Scan for the cell matching the given text and deliver its (x, y) coordinate at center. 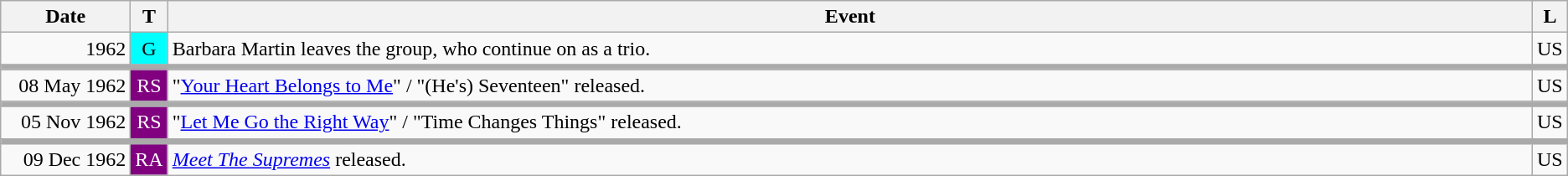
RA (149, 159)
Meet The Supremes released. (849, 159)
"Your Heart Belongs to Me" / "(He's) Seventeen" released. (849, 85)
09 Dec 1962 (65, 159)
L (1550, 17)
08 May 1962 (65, 85)
T (149, 17)
05 Nov 1962 (65, 122)
"Let Me Go the Right Way" / "Time Changes Things" released. (849, 122)
1962 (65, 49)
Barbara Martin leaves the group, who continue on as a trio. (849, 49)
Date (65, 17)
Event (849, 17)
G (149, 49)
